Detect which cell encompasses the target text, then output its (x, y) center coordinate. 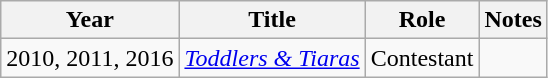
2010, 2011, 2016 (90, 58)
Year (90, 20)
Notes (513, 20)
Toddlers & Tiaras (272, 58)
Contestant (422, 58)
Title (272, 20)
Role (422, 20)
